Return the (X, Y) coordinate for the center point of the cell that contains the specified text.  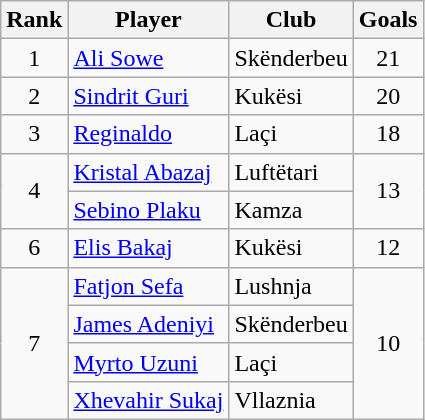
2 (34, 96)
7 (34, 343)
Rank (34, 20)
Sindrit Guri (148, 96)
12 (388, 248)
Xhevahir Sukaj (148, 400)
10 (388, 343)
4 (34, 191)
Player (148, 20)
20 (388, 96)
13 (388, 191)
Sebino Plaku (148, 210)
James Adeniyi (148, 324)
Fatjon Sefa (148, 286)
Luftëtari (291, 172)
Kristal Abazaj (148, 172)
Ali Sowe (148, 58)
Lushnja (291, 286)
18 (388, 134)
Goals (388, 20)
Club (291, 20)
Elis Bakaj (148, 248)
Reginaldo (148, 134)
3 (34, 134)
6 (34, 248)
1 (34, 58)
21 (388, 58)
Kamza (291, 210)
Vllaznia (291, 400)
Myrto Uzuni (148, 362)
